Output the (X, Y) coordinate of the center of the cell containing the given text.  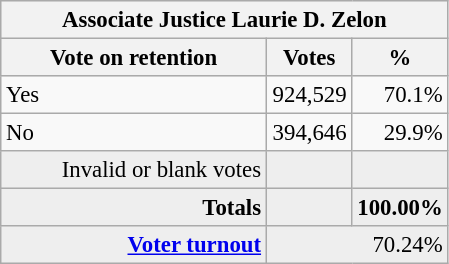
29.9% (400, 133)
% (400, 58)
Voter turnout (134, 245)
Associate Justice Laurie D. Zelon (224, 20)
100.00% (400, 208)
394,646 (309, 133)
924,529 (309, 95)
Votes (309, 58)
70.1% (400, 95)
Totals (134, 208)
70.24% (357, 245)
No (134, 133)
Invalid or blank votes (134, 170)
Vote on retention (134, 58)
Yes (134, 95)
